Locate the cell with the specified text and output its (X, Y) center coordinate. 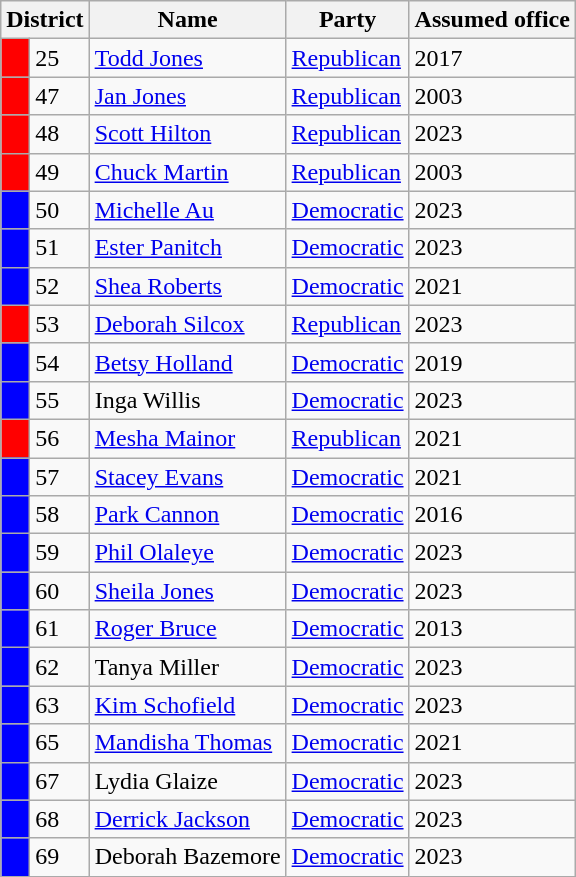
67 (60, 781)
55 (60, 400)
56 (60, 438)
57 (60, 477)
Party (348, 20)
Scott Hilton (188, 134)
Phil Olaleye (188, 553)
49 (60, 172)
Stacey Evans (188, 477)
Derrick Jackson (188, 819)
Roger Bruce (188, 629)
50 (60, 210)
Sheila Jones (188, 591)
Deborah Bazemore (188, 857)
59 (60, 553)
47 (60, 96)
Assumed office (492, 20)
52 (60, 286)
2017 (492, 58)
53 (60, 324)
Tanya Miller (188, 667)
Ester Panitch (188, 248)
2013 (492, 629)
68 (60, 819)
Mandisha Thomas (188, 743)
65 (60, 743)
Deborah Silcox (188, 324)
69 (60, 857)
Todd Jones (188, 58)
60 (60, 591)
48 (60, 134)
Name (188, 20)
61 (60, 629)
25 (60, 58)
Michelle Au (188, 210)
Jan Jones (188, 96)
2016 (492, 515)
Park Cannon (188, 515)
Lydia Glaize (188, 781)
2019 (492, 362)
District (45, 20)
Inga Willis (188, 400)
Shea Roberts (188, 286)
51 (60, 248)
62 (60, 667)
Mesha Mainor (188, 438)
58 (60, 515)
63 (60, 705)
Chuck Martin (188, 172)
54 (60, 362)
Kim Schofield (188, 705)
Betsy Holland (188, 362)
